For the text-containing cell, return its midpoint in [X, Y] coordinate format. 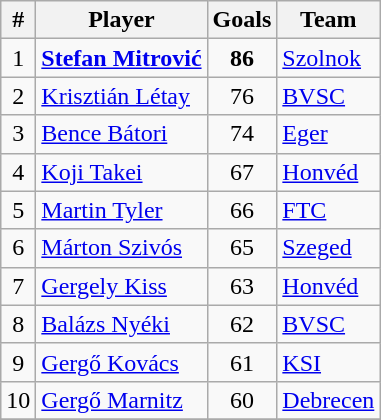
5 [18, 210]
67 [242, 172]
KSI [328, 362]
86 [242, 58]
3 [18, 134]
Szolnok [328, 58]
FTC [328, 210]
74 [242, 134]
Debrecen [328, 400]
63 [242, 286]
1 [18, 58]
Bence Bátori [122, 134]
# [18, 20]
7 [18, 286]
Krisztián Létay [122, 96]
62 [242, 324]
Koji Takei [122, 172]
4 [18, 172]
Gergő Kovács [122, 362]
Gergely Kiss [122, 286]
10 [18, 400]
Márton Szivós [122, 248]
8 [18, 324]
Szeged [328, 248]
2 [18, 96]
Player [122, 20]
Team [328, 20]
Balázs Nyéki [122, 324]
9 [18, 362]
Martin Tyler [122, 210]
65 [242, 248]
60 [242, 400]
76 [242, 96]
Stefan Mitrović [122, 58]
6 [18, 248]
Goals [242, 20]
Eger [328, 134]
66 [242, 210]
Gergő Marnitz [122, 400]
61 [242, 362]
